Output the [x, y] coordinate of the center of the cell containing the given text.  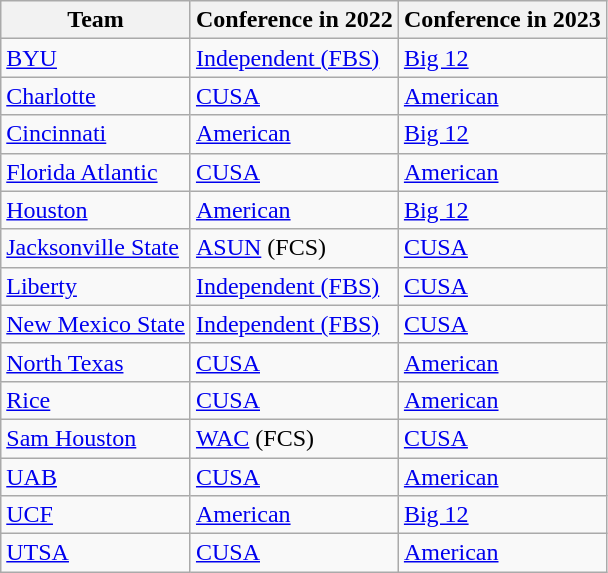
Rice [96, 400]
Jacksonville State [96, 248]
Cincinnati [96, 134]
UTSA [96, 553]
Houston [96, 210]
Florida Atlantic [96, 172]
North Texas [96, 362]
UAB [96, 477]
BYU [96, 58]
Conference in 2023 [502, 20]
Team [96, 20]
Sam Houston [96, 438]
Conference in 2022 [294, 20]
ASUN (FCS) [294, 248]
UCF [96, 515]
WAC (FCS) [294, 438]
Charlotte [96, 96]
New Mexico State [96, 324]
Liberty [96, 286]
